Extract the (x, y) coordinate from the center of the cell holding the provided text.  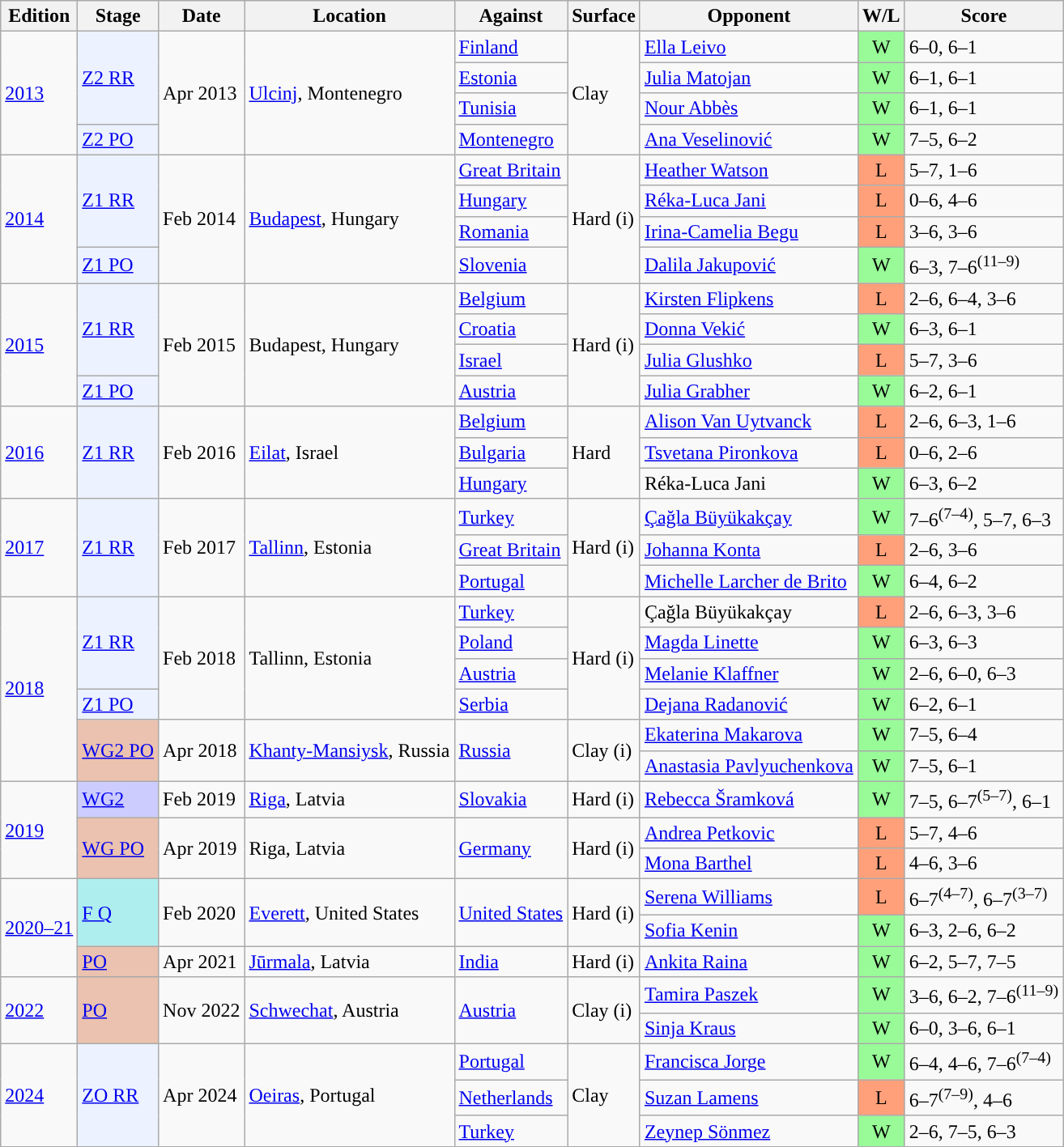
2–6, 3–6 (984, 550)
6–3, 6–3 (984, 643)
Donna Vekić (748, 329)
Eilat, Israel (350, 452)
Andrea Petkovic (748, 833)
Location (350, 16)
Tunisia (511, 108)
Bulgaria (511, 452)
Slovenia (511, 266)
6–4, 4–6, 7–6(7–4) (984, 1062)
Julia Grabher (748, 391)
2018 (39, 689)
7–5, 6–1 (984, 766)
Johanna Konta (748, 550)
0–6, 4–6 (984, 201)
6–0, 6–1 (984, 47)
Surface (604, 16)
Dalila Jakupović (748, 266)
Irina-Camelia Begu (748, 232)
United States (511, 913)
Everett, United States (350, 913)
Apr 2024 (202, 1094)
Julia Glushko (748, 360)
Sofia Kenin (748, 931)
Finland (511, 47)
6–3, 6–1 (984, 329)
Heather Watson (748, 170)
WG2 (118, 800)
Suzan Lamens (748, 1098)
Serbia (511, 704)
Feb 2018 (202, 658)
6–7(7–9), 4–6 (984, 1098)
5–7, 4–6 (984, 833)
Apr 2013 (202, 93)
Serena Williams (748, 897)
2–6, 6–3, 1–6 (984, 422)
Ana Veselinović (748, 139)
2017 (39, 547)
2019 (39, 831)
6–3, 6–2 (984, 483)
6–4, 6–2 (984, 581)
Dejana Radanović (748, 704)
5–7, 1–6 (984, 170)
Tamira Paszek (748, 996)
Nov 2022 (202, 1010)
Romania (511, 232)
Oeiras, Portugal (350, 1094)
Apr 2018 (202, 750)
3–6, 6–2, 7–6(11–9) (984, 996)
Zeynep Sönmez (748, 1131)
0–6, 2–6 (984, 452)
Montenegro (511, 139)
2013 (39, 93)
Apr 2021 (202, 962)
Kirsten Flipkens (748, 299)
Jūrmala, Latvia (350, 962)
Z2 PO (118, 139)
2024 (39, 1094)
Schwechat, Austria (350, 1010)
Date (202, 16)
6–3, 2–6, 6–2 (984, 931)
2–6, 6–4, 3–6 (984, 299)
WG PO (118, 848)
Hard (604, 452)
Francisca Jorge (748, 1062)
Apr 2019 (202, 848)
5–7, 3–6 (984, 360)
6–2, 5–7, 7–5 (984, 962)
Croatia (511, 329)
Mona Barthel (748, 864)
Z2 RR (118, 78)
2016 (39, 452)
Russia (511, 750)
4–6, 3–6 (984, 864)
WG2 PO (118, 750)
Feb 2015 (202, 345)
Tsvetana Pironkova (748, 452)
Feb 2017 (202, 547)
Sinja Kraus (748, 1028)
W/L (881, 16)
Magda Linette (748, 643)
2–6, 7–5, 6–3 (984, 1131)
2–6, 6–3, 3–6 (984, 612)
Feb 2016 (202, 452)
Poland (511, 643)
Michelle Larcher de Brito (748, 581)
Ulcinj, Montenegro (350, 93)
Germany (511, 848)
Nour Abbès (748, 108)
India (511, 962)
7–5, 6–4 (984, 735)
Rebecca Šramková (748, 800)
Feb 2020 (202, 913)
Feb 2014 (202, 219)
6–3, 7–6(11–9) (984, 266)
7–5, 6–7(5–7), 6–1 (984, 800)
Netherlands (511, 1098)
2020–21 (39, 928)
2022 (39, 1010)
Khanty-Mansiysk, Russia (350, 750)
Ankita Raina (748, 962)
Stage (118, 16)
F Q (118, 913)
Estonia (511, 78)
2–6, 6–0, 6–3 (984, 673)
Against (511, 16)
ZO RR (118, 1094)
7–5, 6–2 (984, 139)
6–7(4–7), 6–7(3–7) (984, 897)
2015 (39, 345)
Score (984, 16)
Opponent (748, 16)
6–0, 3–6, 6–1 (984, 1028)
Slovakia (511, 800)
3–6, 3–6 (984, 232)
2014 (39, 219)
Alison Van Uytvanck (748, 422)
Ella Leivo (748, 47)
Ekaterina Makarova (748, 735)
7–6(7–4), 5–7, 6–3 (984, 516)
Melanie Klaffner (748, 673)
Edition (39, 16)
Feb 2019 (202, 800)
Israel (511, 360)
Anastasia Pavlyuchenkova (748, 766)
Julia Matojan (748, 78)
